Scan for the cell matching the given text and deliver its [X, Y] coordinate at center. 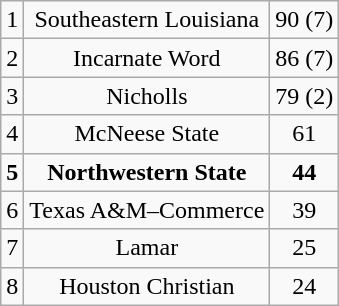
Nicholls [147, 96]
5 [12, 172]
Houston Christian [147, 286]
8 [12, 286]
6 [12, 210]
3 [12, 96]
Northwestern State [147, 172]
Texas A&M–Commerce [147, 210]
44 [304, 172]
79 (2) [304, 96]
61 [304, 134]
25 [304, 248]
McNeese State [147, 134]
Southeastern Louisiana [147, 20]
86 (7) [304, 58]
2 [12, 58]
Incarnate Word [147, 58]
1 [12, 20]
39 [304, 210]
24 [304, 286]
4 [12, 134]
7 [12, 248]
90 (7) [304, 20]
Lamar [147, 248]
